Identify which cell holds the provided text, then report its (x, y) central coordinate. 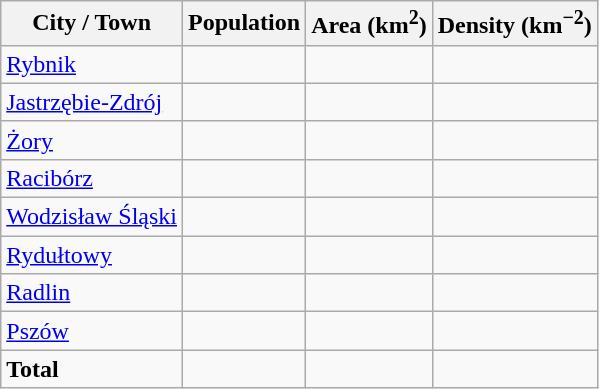
City / Town (92, 24)
Radlin (92, 293)
Pszów (92, 331)
Population (244, 24)
Rybnik (92, 64)
Total (92, 369)
Wodzisław Śląski (92, 217)
Area (km2) (370, 24)
Rydułtowy (92, 255)
Żory (92, 140)
Racibórz (92, 178)
Jastrzębie-Zdrój (92, 102)
Density (km−2) (514, 24)
